Search for the cell housing the specified text and yield its [X, Y] center coordinate. 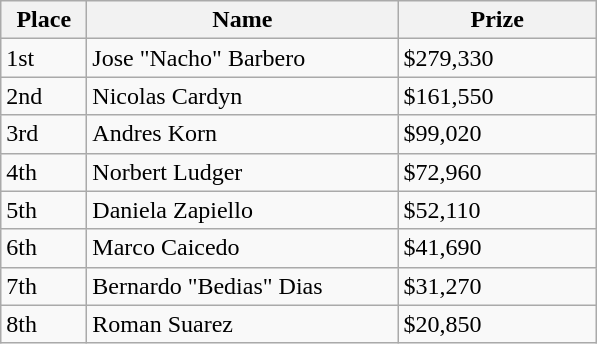
Marco Caicedo [242, 248]
Nicolas Cardyn [242, 96]
6th [44, 248]
7th [44, 286]
Daniela Zapiello [242, 210]
2nd [44, 96]
Name [242, 20]
1st [44, 58]
$161,550 [498, 96]
$31,270 [498, 286]
Bernardo "Bedias" Dias [242, 286]
$52,110 [498, 210]
4th [44, 172]
$279,330 [498, 58]
Norbert Ludger [242, 172]
$20,850 [498, 324]
Jose "Nacho" Barbero [242, 58]
Andres Korn [242, 134]
Prize [498, 20]
$72,960 [498, 172]
Place [44, 20]
Roman Suarez [242, 324]
$99,020 [498, 134]
$41,690 [498, 248]
3rd [44, 134]
5th [44, 210]
8th [44, 324]
